Extract the (X, Y) coordinate from the center of the cell holding the provided text.  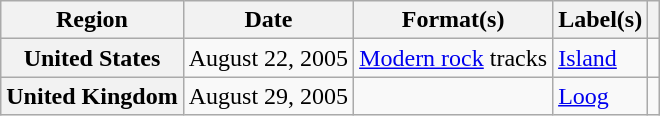
Modern rock tracks (454, 58)
Label(s) (600, 20)
United Kingdom (92, 96)
Date (268, 20)
Region (92, 20)
August 22, 2005 (268, 58)
August 29, 2005 (268, 96)
Format(s) (454, 20)
Loog (600, 96)
United States (92, 58)
Island (600, 58)
